Identify which cell holds the provided text, then report its [X, Y] central coordinate. 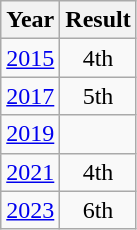
Year [30, 20]
2015 [30, 58]
5th [98, 96]
6th [98, 210]
2019 [30, 134]
Result [98, 20]
2017 [30, 96]
2023 [30, 210]
2021 [30, 172]
